Identify which cell holds the provided text, then report its [x, y] central coordinate. 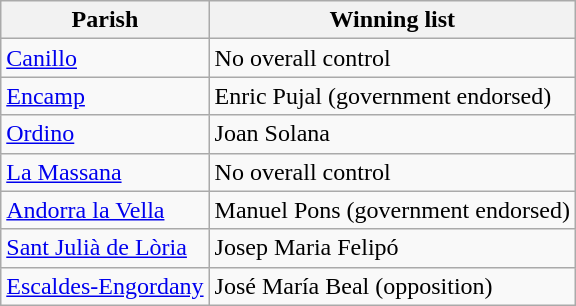
Sant Julià de Lòria [105, 248]
Enric Pujal (government endorsed) [392, 96]
Manuel Pons (government endorsed) [392, 210]
Parish [105, 20]
Winning list [392, 20]
Escaldes-Engordany [105, 286]
José María Beal (opposition) [392, 286]
Joan Solana [392, 134]
Canillo [105, 58]
Andorra la Vella [105, 210]
La Massana [105, 172]
Josep Maria Felipó [392, 248]
Encamp [105, 96]
Ordino [105, 134]
